Find where the given text appears and provide that cell's center as (x, y) coordinate. 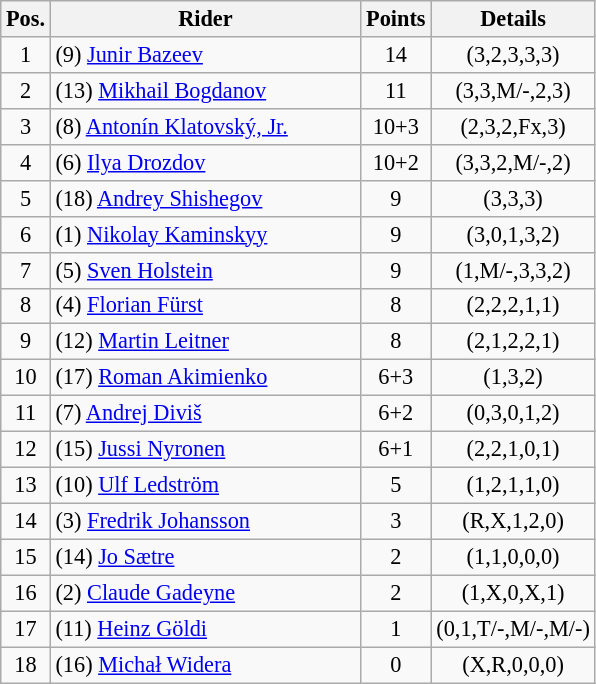
Pos. (26, 19)
17 (26, 629)
(3) Fredrik Johansson (205, 521)
0 (396, 665)
(1,2,1,1,0) (513, 485)
(6) Ilya Drozdov (205, 162)
(5) Sven Holstein (205, 270)
4 (26, 162)
(X,R,0,0,0) (513, 665)
10 (26, 378)
6 (26, 234)
Details (513, 19)
7 (26, 270)
Rider (205, 19)
10+3 (396, 126)
6+1 (396, 450)
(14) Jo Sætre (205, 557)
(3,3,3) (513, 198)
(7) Andrej Diviš (205, 414)
(15) Jussi Nyronen (205, 450)
(1) Nikolay Kaminskyy (205, 234)
6+2 (396, 414)
(18) Andrey Shishegov (205, 198)
(10) Ulf Ledström (205, 485)
(3,2,3,3,3) (513, 55)
(2,2,2,1,1) (513, 306)
(9) Junir Bazeev (205, 55)
(8) Antonín Klatovský, Jr. (205, 126)
(1,3,2) (513, 378)
(0,1,T/-,M/-,M/-) (513, 629)
(1,X,0,X,1) (513, 593)
(2) Claude Gadeyne (205, 593)
(1,1,0,0,0) (513, 557)
(R,X,1,2,0) (513, 521)
15 (26, 557)
13 (26, 485)
6+3 (396, 378)
12 (26, 450)
(11) Heinz Göldi (205, 629)
(13) Mikhail Bogdanov (205, 90)
(3,3,M/-,2,3) (513, 90)
(17) Roman Akimienko (205, 378)
(0,3,0,1,2) (513, 414)
(3,3,2,M/-,2) (513, 162)
(4) Florian Fürst (205, 306)
Points (396, 19)
18 (26, 665)
(2,1,2,2,1) (513, 342)
(2,3,2,Fx,3) (513, 126)
(12) Martin Leitner (205, 342)
(16) Michał Widera (205, 665)
16 (26, 593)
(2,2,1,0,1) (513, 450)
10+2 (396, 162)
(1,M/-,3,3,2) (513, 270)
(3,0,1,3,2) (513, 234)
